Locate the cell with the specified text and output its [x, y] center coordinate. 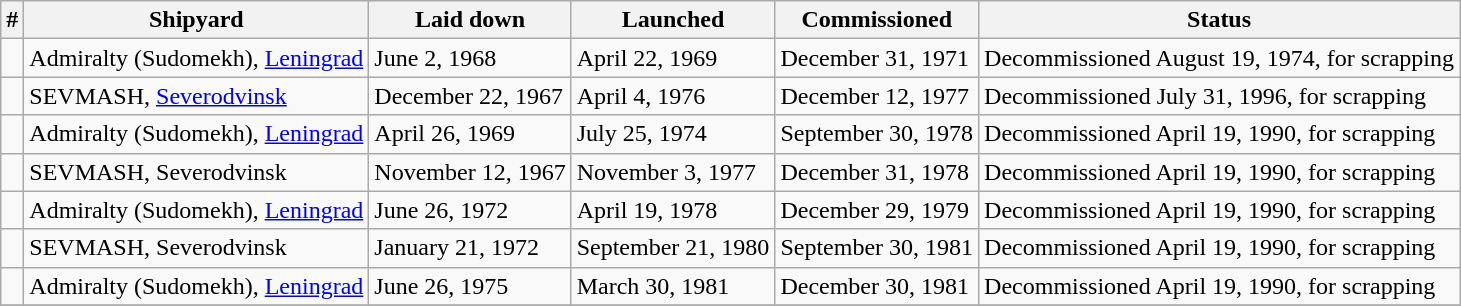
Laid down [470, 20]
March 30, 1981 [673, 286]
December 22, 1967 [470, 96]
April 22, 1969 [673, 58]
December 12, 1977 [877, 96]
June 26, 1975 [470, 286]
Decommissioned July 31, 1996, for scrapping [1220, 96]
April 26, 1969 [470, 134]
September 30, 1978 [877, 134]
November 12, 1967 [470, 172]
Shipyard [196, 20]
Commissioned [877, 20]
September 30, 1981 [877, 248]
April 19, 1978 [673, 210]
Status [1220, 20]
January 21, 1972 [470, 248]
December 31, 1978 [877, 172]
# [12, 20]
December 31, 1971 [877, 58]
Launched [673, 20]
April 4, 1976 [673, 96]
November 3, 1977 [673, 172]
June 26, 1972 [470, 210]
June 2, 1968 [470, 58]
September 21, 1980 [673, 248]
December 29, 1979 [877, 210]
July 25, 1974 [673, 134]
Decommissioned August 19, 1974, for scrapping [1220, 58]
December 30, 1981 [877, 286]
